Output the (X, Y) coordinate of the center of the cell containing the given text.  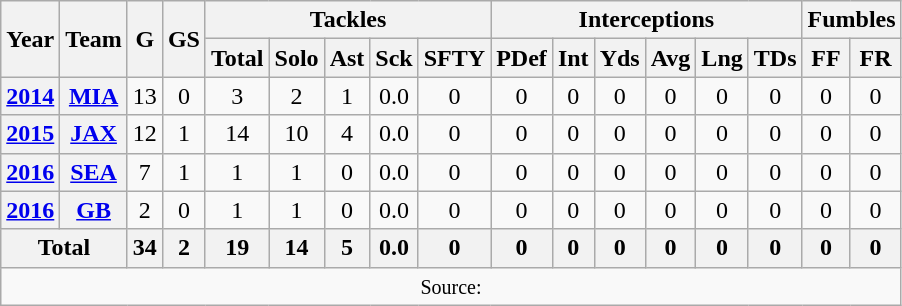
Fumbles (852, 20)
FR (876, 58)
JAX (94, 134)
Year (30, 39)
Int (573, 58)
4 (347, 134)
SFTY (454, 58)
MIA (94, 96)
TDs (775, 58)
Sck (394, 58)
GB (94, 210)
GS (184, 39)
10 (296, 134)
Interceptions (646, 20)
Tackles (348, 20)
5 (347, 248)
2014 (30, 96)
Source: (451, 286)
19 (237, 248)
Yds (620, 58)
Lng (722, 58)
Ast (347, 58)
SEA (94, 172)
Solo (296, 58)
G (144, 39)
12 (144, 134)
Team (94, 39)
FF (826, 58)
PDef (522, 58)
7 (144, 172)
2015 (30, 134)
3 (237, 96)
34 (144, 248)
Avg (670, 58)
13 (144, 96)
